For the text-containing cell, return its midpoint in (x, y) coordinate format. 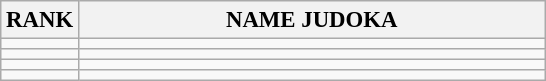
NAME JUDOKA (312, 20)
RANK (40, 20)
